Return (X, Y) of the center of cell containing provided text 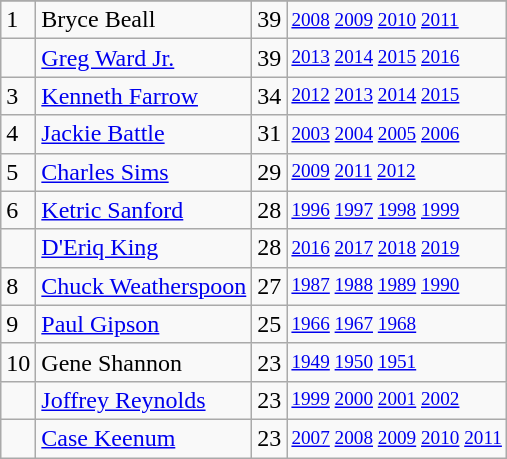
1966 1967 1968 (397, 324)
Bryce Beall (144, 20)
1949 1950 1951 (397, 362)
31 (270, 134)
Joffrey Reynolds (144, 400)
2016 2017 2018 2019 (397, 248)
9 (18, 324)
2012 2013 2014 2015 (397, 96)
8 (18, 286)
10 (18, 362)
3 (18, 96)
1996 1997 1998 1999 (397, 210)
Chuck Weatherspoon (144, 286)
Greg Ward Jr. (144, 58)
1 (18, 20)
Kenneth Farrow (144, 96)
29 (270, 172)
2003 2004 2005 2006 (397, 134)
6 (18, 210)
1999 2000 2001 2002 (397, 400)
25 (270, 324)
Ketric Sanford (144, 210)
5 (18, 172)
2009 2011 2012 (397, 172)
Gene Shannon (144, 362)
1987 1988 1989 1990 (397, 286)
4 (18, 134)
D'Eriq King (144, 248)
2013 2014 2015 2016 (397, 58)
Jackie Battle (144, 134)
Paul Gipson (144, 324)
34 (270, 96)
Case Keenum (144, 438)
2008 2009 2010 2011 (397, 20)
2007 2008 2009 2010 2011 (397, 438)
Charles Sims (144, 172)
27 (270, 286)
